Pinpoint the cell where the given text exists, returning its [X, Y] midpoint coordinate. 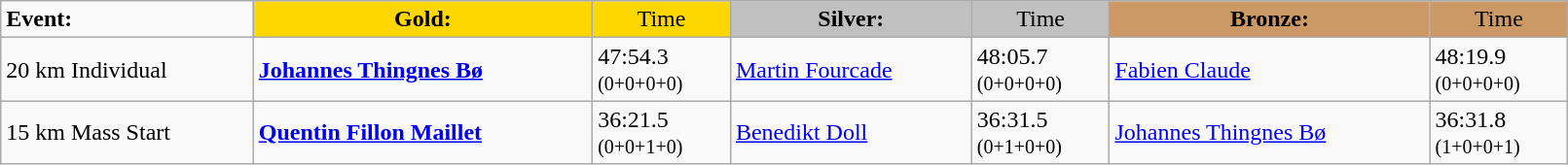
Fabien Claude [1269, 70]
36:31.8(1+0+0+1) [1499, 132]
36:31.5(0+1+0+0) [1040, 132]
48:19.9(0+0+0+0) [1499, 70]
47:54.3(0+0+0+0) [662, 70]
48:05.7(0+0+0+0) [1040, 70]
15 km Mass Start [127, 132]
Silver: [851, 19]
36:21.5(0+0+1+0) [662, 132]
Quentin Fillon Maillet [422, 132]
Event: [127, 19]
Gold: [422, 19]
20 km Individual [127, 70]
Martin Fourcade [851, 70]
Bronze: [1269, 19]
Benedikt Doll [851, 132]
